Return (X, Y) of the center of cell containing provided text 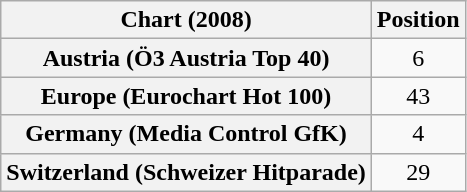
Germany (Media Control GfK) (186, 134)
29 (418, 172)
Switzerland (Schweizer Hitparade) (186, 172)
Austria (Ö3 Austria Top 40) (186, 58)
Chart (2008) (186, 20)
43 (418, 96)
4 (418, 134)
Europe (Eurochart Hot 100) (186, 96)
6 (418, 58)
Position (418, 20)
